Scan for the cell matching the given text and deliver its [X, Y] coordinate at center. 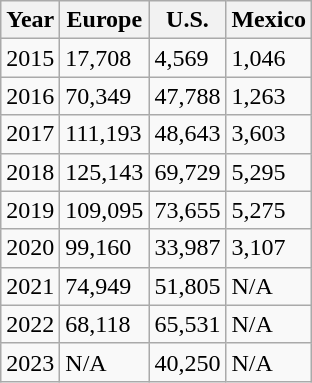
68,118 [104, 324]
2023 [30, 362]
2016 [30, 96]
4,569 [188, 58]
2021 [30, 286]
Mexico [269, 20]
47,788 [188, 96]
33,987 [188, 248]
5,295 [269, 172]
2019 [30, 210]
99,160 [104, 248]
65,531 [188, 324]
17,708 [104, 58]
109,095 [104, 210]
2018 [30, 172]
2017 [30, 134]
2015 [30, 58]
3,603 [269, 134]
74,949 [104, 286]
2020 [30, 248]
69,729 [188, 172]
Year [30, 20]
3,107 [269, 248]
48,643 [188, 134]
111,193 [104, 134]
1,046 [269, 58]
U.S. [188, 20]
51,805 [188, 286]
70,349 [104, 96]
40,250 [188, 362]
5,275 [269, 210]
Europe [104, 20]
125,143 [104, 172]
73,655 [188, 210]
2022 [30, 324]
1,263 [269, 96]
